Extract the [X, Y] coordinate from the center of the cell holding the provided text.  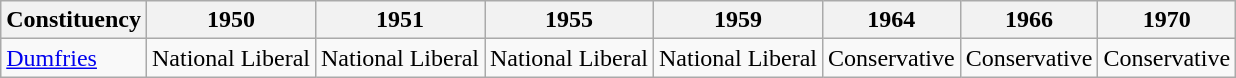
Dumfries [74, 58]
1950 [230, 20]
1951 [400, 20]
1970 [1167, 20]
1955 [568, 20]
1959 [738, 20]
Constituency [74, 20]
1964 [892, 20]
1966 [1029, 20]
